From the cell containing the given text, extract its center point as (X, Y) coordinate. 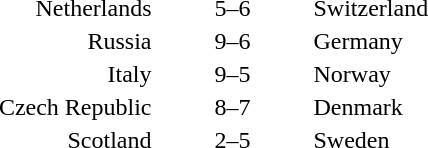
9–5 (232, 74)
8–7 (232, 107)
9–6 (232, 41)
